Return the [X, Y] coordinate for the center point of the cell that contains the specified text.  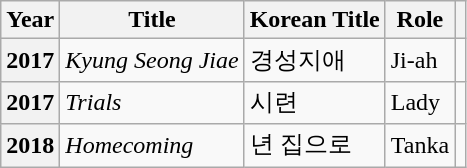
년 집으로 [314, 146]
Kyung Seong Jiae [152, 60]
Role [420, 20]
Korean Title [314, 20]
Homecoming [152, 146]
경성지애 [314, 60]
2018 [30, 146]
Tanka [420, 146]
Year [30, 20]
Ji-ah [420, 60]
Lady [420, 102]
Title [152, 20]
Trials [152, 102]
시련 [314, 102]
